From the cell containing the given text, extract its center point as [x, y] coordinate. 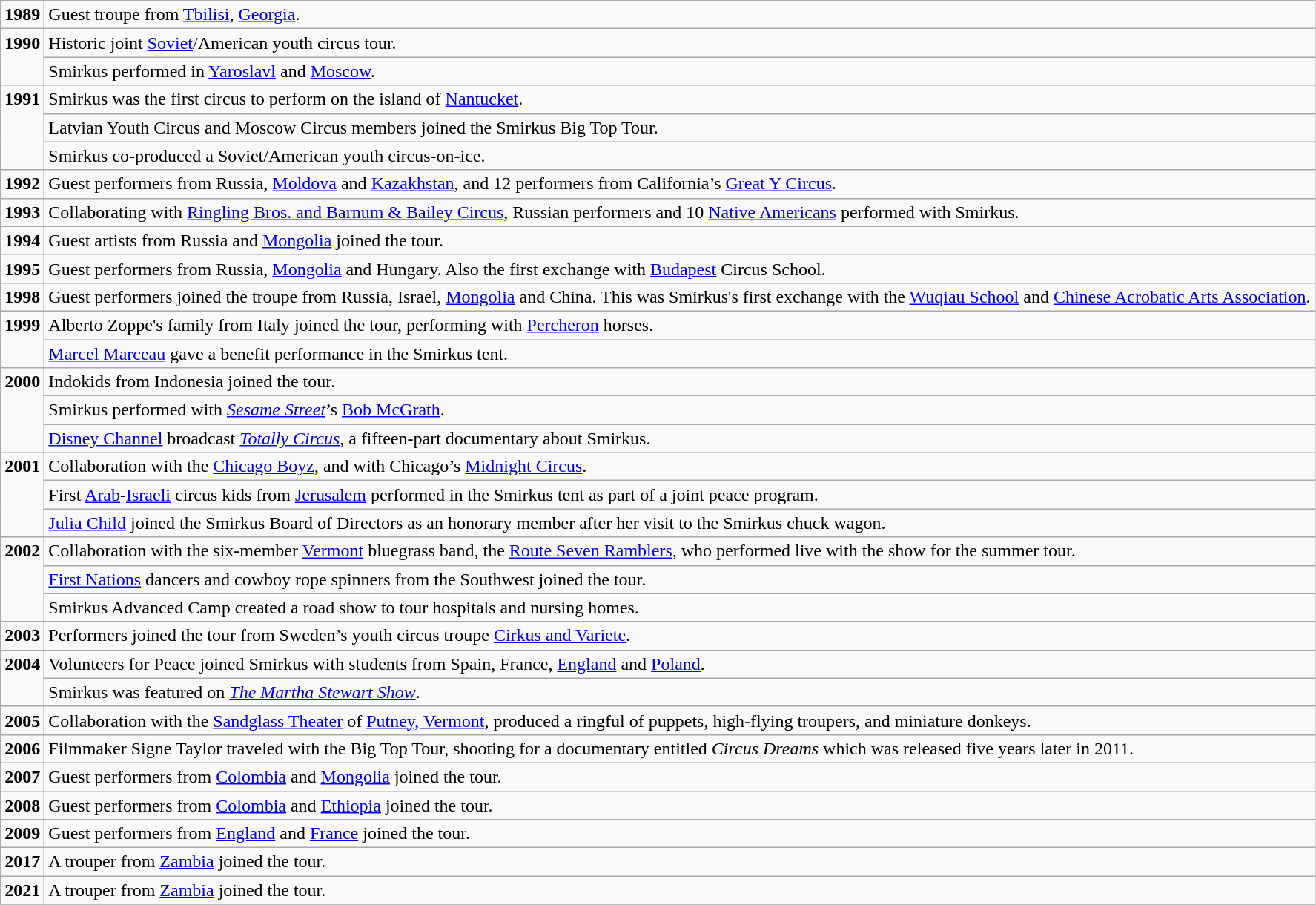
1992 [22, 184]
2017 [22, 862]
1995 [22, 269]
2004 [22, 678]
2021 [22, 890]
2007 [22, 777]
1990 [22, 57]
Filmmaker Signe Taylor traveled with the Big Top Tour, shooting for a documentary entitled Circus Dreams which was released five years later in 2011. [679, 748]
Latvian Youth Circus and Moscow Circus members joined the Smirkus Big Top Tour. [679, 128]
Collaboration with the six-member Vermont bluegrass band, the Route Seven Ramblers, who performed live with the show for the summer tour. [679, 551]
Alberto Zoppe's family from Italy joined the tour, performing with Percheron horses. [679, 325]
2005 [22, 720]
Smirkus performed with Sesame Street’s Bob McGrath. [679, 410]
Performers joined the tour from Sweden’s youth circus troupe Cirkus and Variete. [679, 636]
Smirkus Advanced Camp created a road show to tour hospitals and nursing homes. [679, 608]
Smirkus performed in Yaroslavl and Moscow. [679, 71]
1989 [22, 15]
Guest performers from Colombia and Ethiopia joined the tour. [679, 805]
Indokids from Indonesia joined the tour. [679, 382]
2006 [22, 748]
Collaboration with the Sandglass Theater of Putney, Vermont, produced a ringful of puppets, high-flying troupers, and miniature donkeys. [679, 720]
Guest performers from Russia, Mongolia and Hungary. Also the first exchange with Budapest Circus School. [679, 269]
2000 [22, 410]
Guest performers from Colombia and Mongolia joined the tour. [679, 777]
2003 [22, 636]
Julia Child joined the Smirkus Board of Directors as an honorary member after her visit to the Smirkus chuck wagon. [679, 523]
Smirkus co-produced a Soviet/American youth circus-on-ice. [679, 156]
Guest artists from Russia and Mongolia joined the tour. [679, 240]
Collaborating with Ringling Bros. and Barnum & Bailey Circus, Russian performers and 10 Native Americans performed with Smirkus. [679, 212]
2001 [22, 495]
Historic joint Soviet/American youth circus tour. [679, 43]
Marcel Marceau gave a benefit performance in the Smirkus tent. [679, 354]
Disney Channel broadcast Totally Circus, a fifteen-part documentary about Smirkus. [679, 438]
Smirkus was the first circus to perform on the island of Nantucket. [679, 99]
Smirkus was featured on The Martha Stewart Show. [679, 692]
2008 [22, 805]
1999 [22, 339]
1993 [22, 212]
Guest performers from Russia, Moldova and Kazakhstan, and 12 performers from California’s Great Y Circus. [679, 184]
Volunteers for Peace joined Smirkus with students from Spain, France, England and Poland. [679, 664]
2009 [22, 834]
1994 [22, 240]
1998 [22, 297]
Guest performers from England and France joined the tour. [679, 834]
Collaboration with the Chicago Boyz, and with Chicago’s Midnight Circus. [679, 467]
First Nations dancers and cowboy rope spinners from the Southwest joined the tour. [679, 579]
Guest troupe from Tbilisi, Georgia. [679, 15]
First Arab-Israeli circus kids from Jerusalem performed in the Smirkus tent as part of a joint peace program. [679, 495]
2002 [22, 579]
1991 [22, 128]
